Scan for the cell matching the given text and deliver its [x, y] coordinate at center. 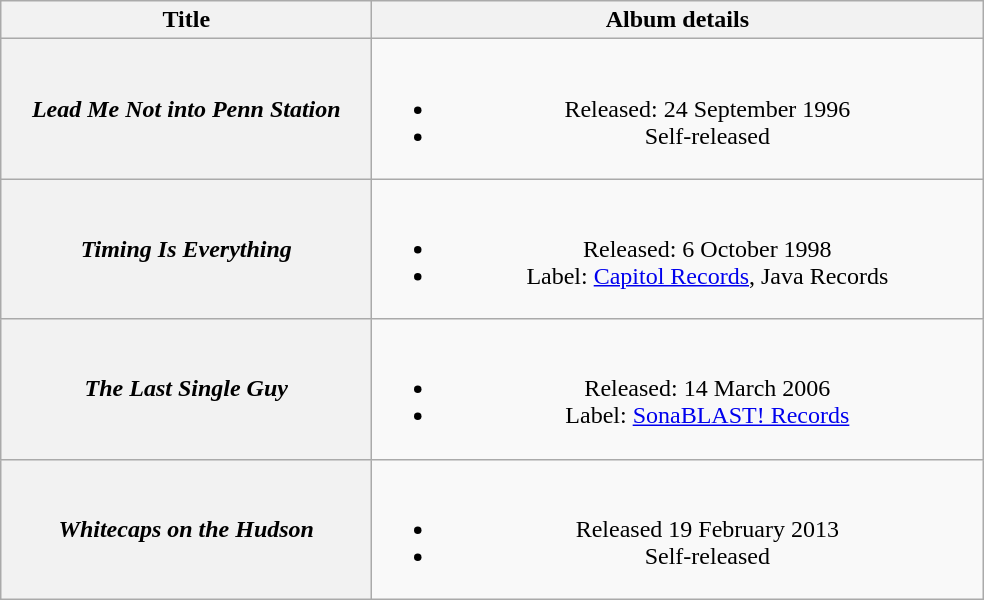
Released: 24 September 1996Self-released [678, 109]
Timing Is Everything [186, 249]
Title [186, 20]
Released: 14 March 2006Label: SonaBLAST! Records [678, 389]
Whitecaps on the Hudson [186, 529]
The Last Single Guy [186, 389]
Album details [678, 20]
Released: 6 October 1998Label: Capitol Records, Java Records [678, 249]
Lead Me Not into Penn Station [186, 109]
Released 19 February 2013Self-released [678, 529]
